Search for the cell housing the specified text and yield its (x, y) center coordinate. 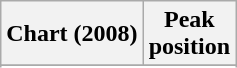
Chart (2008) (72, 34)
Peakposition (189, 34)
